Search for the cell housing the specified text and yield its (x, y) center coordinate. 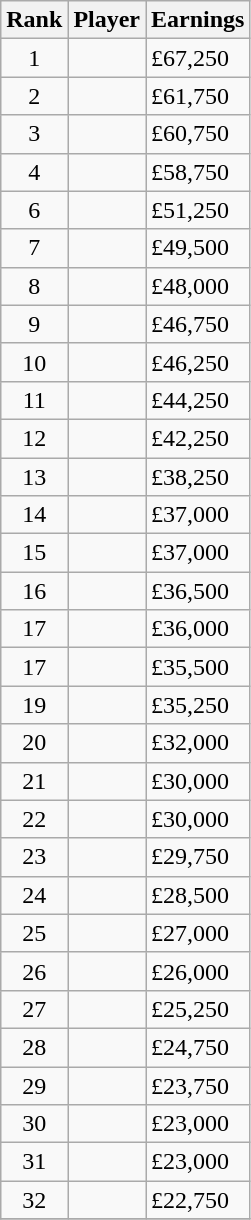
11 (34, 400)
4 (34, 172)
31 (34, 1162)
£26,000 (198, 971)
£36,000 (198, 629)
19 (34, 705)
2 (34, 96)
£46,250 (198, 362)
21 (34, 781)
Player (107, 20)
3 (34, 134)
30 (34, 1124)
£28,500 (198, 895)
£67,250 (198, 58)
Rank (34, 20)
9 (34, 324)
£27,000 (198, 933)
26 (34, 971)
£46,750 (198, 324)
6 (34, 210)
£61,750 (198, 96)
£44,250 (198, 400)
£36,500 (198, 591)
16 (34, 591)
24 (34, 895)
Earnings (198, 20)
14 (34, 515)
28 (34, 1047)
£24,750 (198, 1047)
15 (34, 553)
22 (34, 819)
£48,000 (198, 286)
£29,750 (198, 857)
10 (34, 362)
12 (34, 438)
8 (34, 286)
£60,750 (198, 134)
27 (34, 1009)
£49,500 (198, 248)
£23,750 (198, 1085)
£35,250 (198, 705)
25 (34, 933)
29 (34, 1085)
32 (34, 1200)
£51,250 (198, 210)
20 (34, 743)
1 (34, 58)
£38,250 (198, 477)
23 (34, 857)
£32,000 (198, 743)
£58,750 (198, 172)
£25,250 (198, 1009)
£35,500 (198, 667)
£42,250 (198, 438)
£22,750 (198, 1200)
7 (34, 248)
13 (34, 477)
